Detect which cell encompasses the target text, then output its [x, y] center coordinate. 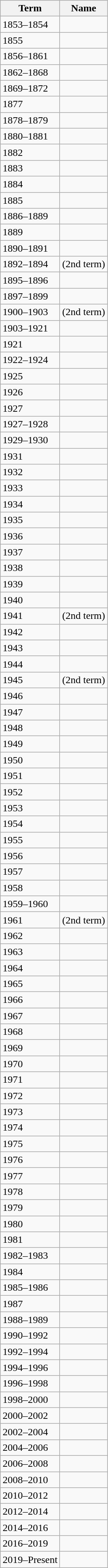
1855 [30, 40]
1877 [30, 104]
1922–1924 [30, 360]
2019–Present [30, 1560]
1985–1986 [30, 1288]
2008–2010 [30, 1479]
1878–1879 [30, 120]
1889 [30, 232]
1927 [30, 408]
1967 [30, 1016]
1903–1921 [30, 328]
1974 [30, 1128]
1994–1996 [30, 1368]
1939 [30, 584]
1953 [30, 808]
1884 [30, 184]
1996–1998 [30, 1384]
1927–1928 [30, 424]
1900–1903 [30, 312]
1975 [30, 1144]
1933 [30, 488]
1982–1983 [30, 1256]
1892–1894 [30, 264]
1972 [30, 1096]
1856–1861 [30, 56]
1955 [30, 840]
1925 [30, 376]
1883 [30, 168]
2002–2004 [30, 1431]
1952 [30, 792]
2004–2006 [30, 1447]
1964 [30, 968]
1954 [30, 824]
1984 [30, 1272]
1948 [30, 728]
1968 [30, 1032]
1977 [30, 1176]
Term [30, 8]
1949 [30, 744]
1890–1891 [30, 248]
1940 [30, 600]
1971 [30, 1080]
1938 [30, 568]
1987 [30, 1304]
1880–1881 [30, 136]
1897–1899 [30, 296]
1976 [30, 1160]
1947 [30, 712]
1958 [30, 888]
1934 [30, 504]
1969 [30, 1048]
1862–1868 [30, 72]
1988–1989 [30, 1320]
2010–2012 [30, 1496]
1963 [30, 952]
1962 [30, 936]
1921 [30, 344]
1931 [30, 456]
1945 [30, 680]
1973 [30, 1112]
2014–2016 [30, 1528]
1979 [30, 1208]
2006–2008 [30, 1463]
1935 [30, 520]
1957 [30, 872]
1895–1896 [30, 280]
1885 [30, 200]
1926 [30, 392]
1886–1889 [30, 216]
1853–1854 [30, 24]
2016–2019 [30, 1544]
1965 [30, 984]
2000–2002 [30, 1415]
1992–1994 [30, 1352]
1990–1992 [30, 1336]
1882 [30, 152]
1946 [30, 696]
1966 [30, 1000]
1970 [30, 1064]
1937 [30, 552]
1956 [30, 856]
1978 [30, 1192]
1943 [30, 648]
1944 [30, 664]
1942 [30, 632]
1936 [30, 536]
1981 [30, 1240]
1932 [30, 472]
1869–1872 [30, 88]
1980 [30, 1224]
1998–2000 [30, 1400]
Name [83, 8]
1951 [30, 776]
1929–1930 [30, 440]
2012–2014 [30, 1512]
1959–1960 [30, 904]
1941 [30, 616]
1961 [30, 920]
1950 [30, 760]
